Detect which cell encompasses the target text, then output its (x, y) center coordinate. 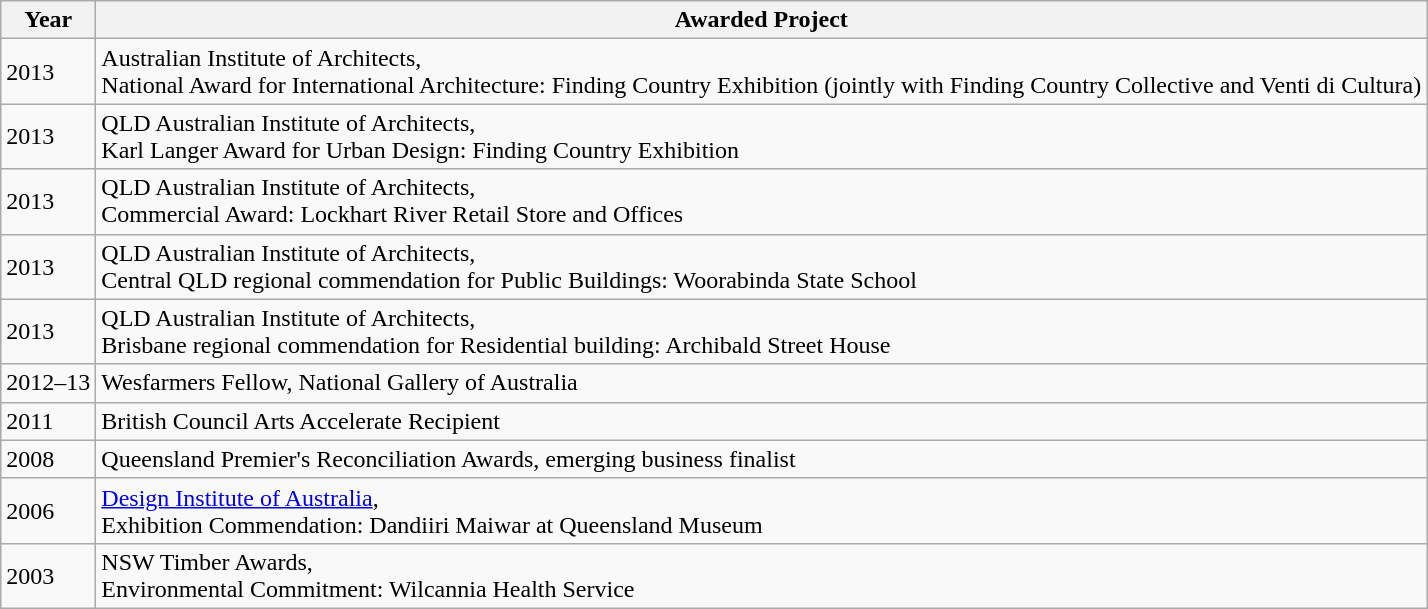
2012–13 (48, 383)
2011 (48, 421)
British Council Arts Accelerate Recipient (762, 421)
QLD Australian Institute of Architects,Central QLD regional commendation for Public Buildings: Woorabinda State School (762, 266)
QLD Australian Institute of Architects,Commercial Award: Lockhart River Retail Store and Offices (762, 202)
Design Institute of Australia,Exhibition Commendation: Dandiiri Maiwar at Queensland Museum (762, 510)
QLD Australian Institute of Architects,Brisbane regional commendation for Residential building: Archibald Street House (762, 332)
Awarded Project (762, 20)
Year (48, 20)
QLD Australian Institute of Architects,Karl Langer Award for Urban Design: Finding Country Exhibition (762, 136)
2006 (48, 510)
2003 (48, 576)
NSW Timber Awards,Environmental Commitment: Wilcannia Health Service (762, 576)
2008 (48, 459)
Queensland Premier's Reconciliation Awards, emerging business finalist (762, 459)
Wesfarmers Fellow, National Gallery of Australia (762, 383)
